Identify which cell holds the provided text, then report its (x, y) central coordinate. 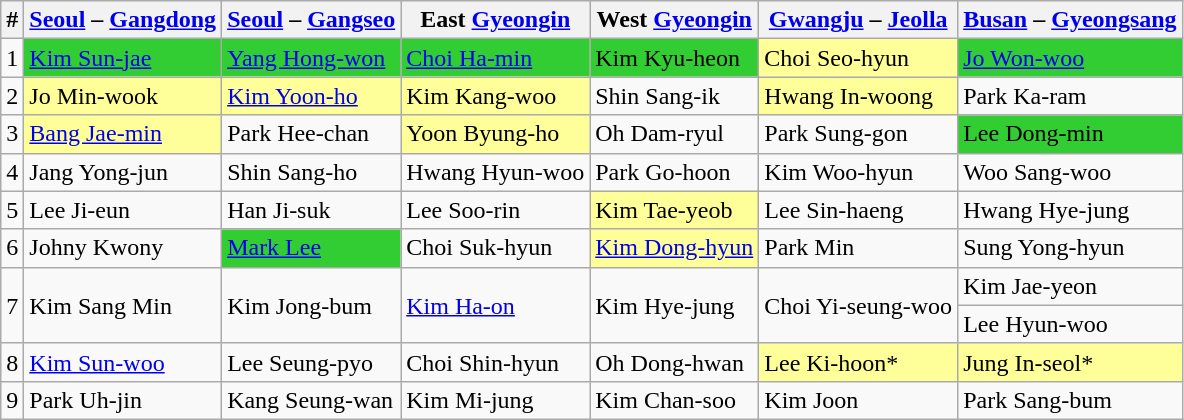
Park Hee-chan (312, 134)
Lee Dong-min (1070, 134)
Lee Seung-pyo (312, 362)
Busan – Gyeongsang (1070, 20)
Lee Ji-eun (123, 210)
Kim Jong-bum (312, 305)
Hwang Hye-jung (1070, 210)
Park Ka-ram (1070, 96)
7 (12, 305)
Kang Seung-wan (312, 400)
Sung Yong-hyun (1070, 248)
5 (12, 210)
Kim Kyu-heon (674, 58)
9 (12, 400)
Park Uh-jin (123, 400)
Choi Shin-hyun (496, 362)
Bang Jae-min (123, 134)
Kim Chan-soo (674, 400)
Oh Dong-hwan (674, 362)
2 (12, 96)
Hwang Hyun-woo (496, 172)
6 (12, 248)
Kim Joon (858, 400)
Jang Yong-jun (123, 172)
Choi Ha-min (496, 58)
Kim Sang Min (123, 305)
8 (12, 362)
Han Ji-suk (312, 210)
Kim Sun-jae (123, 58)
Johny Kwony (123, 248)
3 (12, 134)
Kim Ha-on (496, 305)
Lee Sin-haeng (858, 210)
Lee Soo-rin (496, 210)
Park Sung-gon (858, 134)
Kim Tae-yeob (674, 210)
1 (12, 58)
Hwang In-woong (858, 96)
Kim Kang-woo (496, 96)
Yoon Byung-ho (496, 134)
Seoul – Gangdong (123, 20)
Woo Sang-woo (1070, 172)
East Gyeongin (496, 20)
# (12, 20)
Yang Hong-won (312, 58)
Lee Ki-hoon* (858, 362)
Shin Sang-ho (312, 172)
Oh Dam-ryul (674, 134)
Jung In-seol* (1070, 362)
West Gyeongin (674, 20)
Choi Suk-hyun (496, 248)
Park Sang-bum (1070, 400)
Mark Lee (312, 248)
Jo Min-wook (123, 96)
4 (12, 172)
Gwangju – Jeolla (858, 20)
Jo Won-woo (1070, 58)
Choi Seo-hyun (858, 58)
Kim Mi-jung (496, 400)
Park Min (858, 248)
Kim Dong-hyun (674, 248)
Shin Sang-ik (674, 96)
Kim Hye-jung (674, 305)
Seoul – Gangseo (312, 20)
Lee Hyun-woo (1070, 324)
Park Go-hoon (674, 172)
Kim Yoon-ho (312, 96)
Kim Sun-woo (123, 362)
Kim Jae-yeon (1070, 286)
Choi Yi-seung-woo (858, 305)
Kim Woo-hyun (858, 172)
